Capture the cell that displays the provided text and extract its (X, Y) central coordinate. 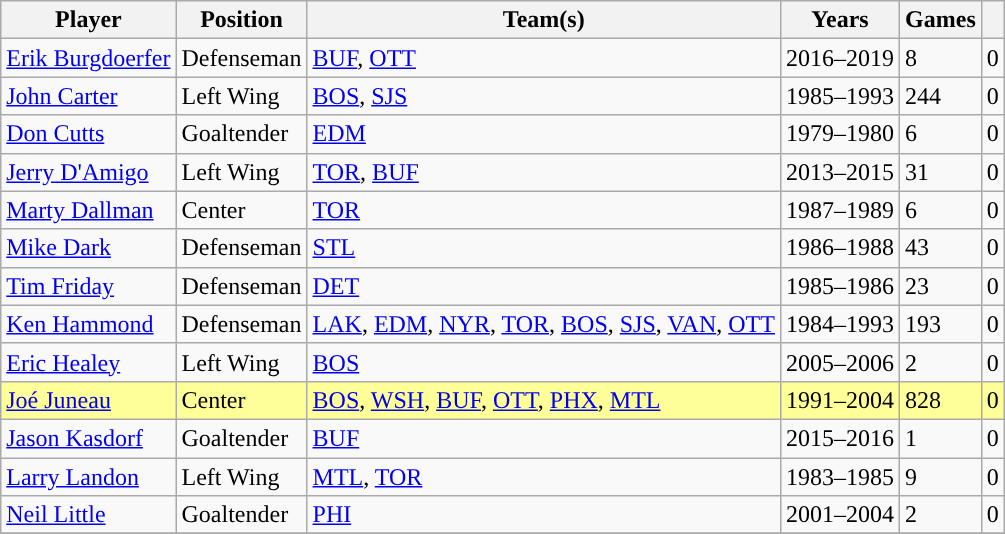
9 (941, 477)
23 (941, 286)
BUF (544, 438)
Years (840, 20)
Position (242, 20)
STL (544, 248)
BUF, OTT (544, 58)
Team(s) (544, 20)
Eric Healey (88, 362)
31 (941, 172)
Don Cutts (88, 134)
244 (941, 96)
1991–2004 (840, 400)
1979–1980 (840, 134)
Jason Kasdorf (88, 438)
Ken Hammond (88, 324)
2015–2016 (840, 438)
TOR, BUF (544, 172)
8 (941, 58)
43 (941, 248)
BOS (544, 362)
2013–2015 (840, 172)
1987–1989 (840, 210)
MTL, TOR (544, 477)
828 (941, 400)
Larry Landon (88, 477)
2005–2006 (840, 362)
193 (941, 324)
1985–1993 (840, 96)
1986–1988 (840, 248)
Tim Friday (88, 286)
Neil Little (88, 515)
John Carter (88, 96)
Erik Burgdoerfer (88, 58)
1984–1993 (840, 324)
2001–2004 (840, 515)
1 (941, 438)
PHI (544, 515)
EDM (544, 134)
Marty Dallman (88, 210)
BOS, WSH, BUF, OTT, PHX, MTL (544, 400)
Jerry D'Amigo (88, 172)
Games (941, 20)
TOR (544, 210)
Mike Dark (88, 248)
BOS, SJS (544, 96)
2016–2019 (840, 58)
Joé Juneau (88, 400)
1985–1986 (840, 286)
Player (88, 20)
LAK, EDM, NYR, TOR, BOS, SJS, VAN, OTT (544, 324)
DET (544, 286)
1983–1985 (840, 477)
